Pinpoint the cell where the given text exists, returning its (X, Y) midpoint coordinate. 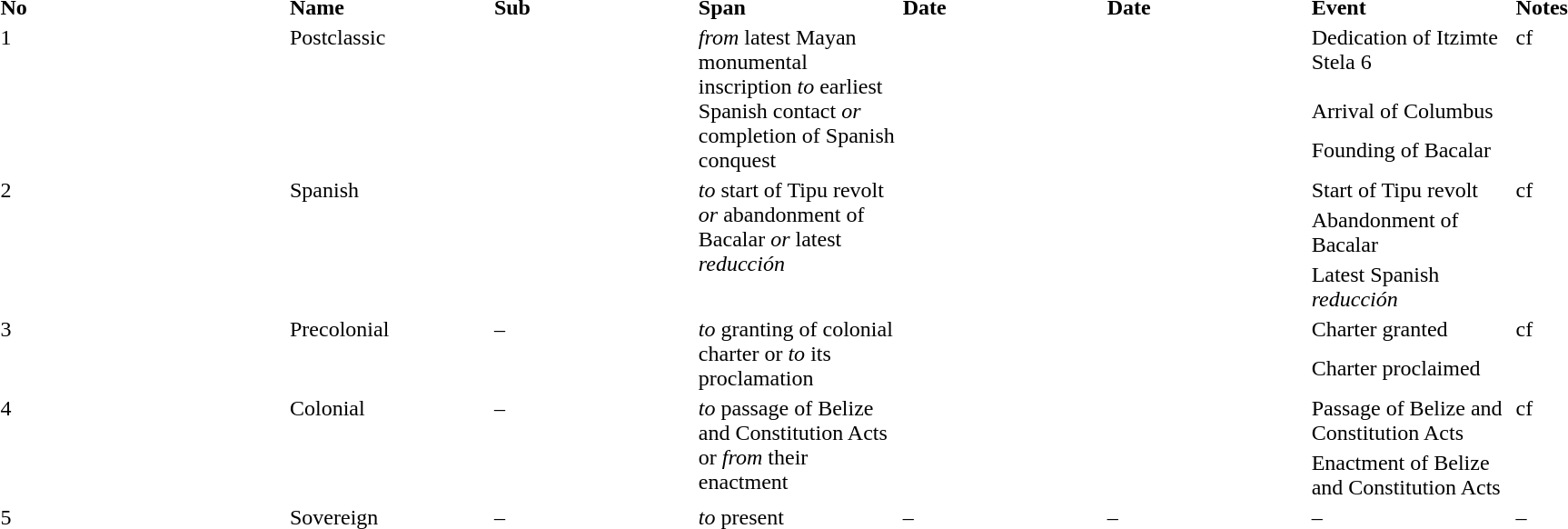
Arrival of Columbus (1411, 115)
Passage of Belize and Constitution Acts (1411, 420)
Postclassic (389, 98)
to start of Tipu revolt or abandonment of Bacalar or latest reducción (798, 245)
Colonial (389, 447)
to granting of colonial charter or to its proclamation (798, 354)
Charter granted (1411, 334)
Founding of Bacalar (1411, 155)
Enactment of Belize and Constitution Acts (1411, 474)
Abandonment of Bacalar (1411, 233)
Charter proclaimed (1411, 373)
Latest Spanish reducción (1411, 287)
Start of Tipu revolt (1411, 190)
Precolonial (389, 354)
Dedication of Itzimte Stela 6 (1411, 58)
to passage of Belize and Constitution Acts or from their enactment (798, 447)
Spanish (389, 245)
from latest Mayan monumental inscription to earliest Spanish contact or completion of Spanish conquest (798, 98)
